Locate the cell with the specified text and output its (x, y) center coordinate. 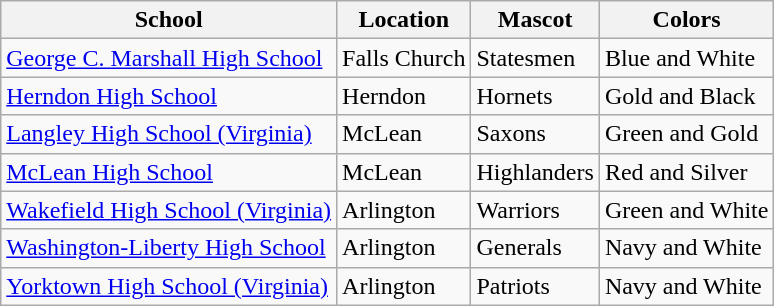
Hornets (535, 96)
Langley High School (Virginia) (169, 134)
Herndon (404, 96)
Green and Gold (686, 134)
Wakefield High School (Virginia) (169, 210)
Location (404, 20)
Blue and White (686, 58)
Generals (535, 248)
Herndon High School (169, 96)
Colors (686, 20)
Warriors (535, 210)
Red and Silver (686, 172)
Falls Church (404, 58)
Washington-Liberty High School (169, 248)
Statesmen (535, 58)
Mascot (535, 20)
Patriots (535, 286)
School (169, 20)
McLean High School (169, 172)
Gold and Black (686, 96)
Saxons (535, 134)
Green and White (686, 210)
Yorktown High School (Virginia) (169, 286)
George C. Marshall High School (169, 58)
Highlanders (535, 172)
